Find where the given text appears and provide that cell's center as (x, y) coordinate. 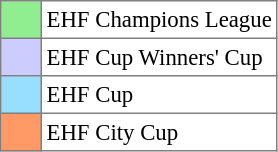
EHF Cup (159, 95)
EHF City Cup (159, 132)
EHF Cup Winners' Cup (159, 57)
EHF Champions League (159, 20)
